Return the (x, y) coordinate for the center point of the cell that contains the specified text.  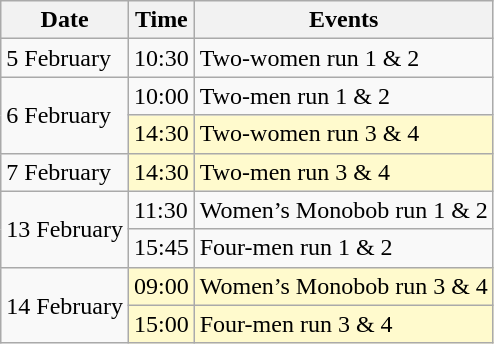
Women’s Monobob run 3 & 4 (344, 286)
Four-men run 1 & 2 (344, 248)
Events (344, 20)
Time (161, 20)
Two-men run 1 & 2 (344, 96)
13 February (65, 229)
Two-women run 3 & 4 (344, 134)
Four-men run 3 & 4 (344, 324)
10:00 (161, 96)
15:45 (161, 248)
5 February (65, 58)
Date (65, 20)
11:30 (161, 210)
6 February (65, 115)
10:30 (161, 58)
7 February (65, 172)
Women’s Monobob run 1 & 2 (344, 210)
09:00 (161, 286)
Two-men run 3 & 4 (344, 172)
15:00 (161, 324)
14 February (65, 305)
Two-women run 1 & 2 (344, 58)
